Locate the cell with the specified text and output its (x, y) center coordinate. 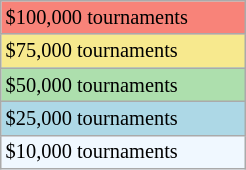
$100,000 tournaments (124, 17)
$75,000 tournaments (124, 51)
$50,000 tournaments (124, 85)
$10,000 tournaments (124, 152)
$25,000 tournaments (124, 118)
